Search for the cell housing the specified text and yield its [x, y] center coordinate. 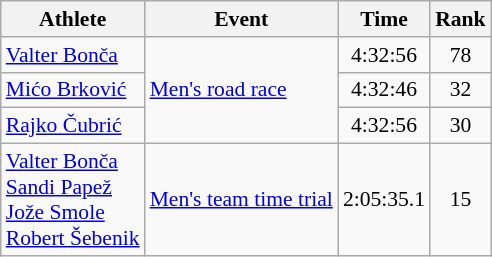
Rank [460, 19]
32 [460, 90]
Rajko Čubrić [73, 126]
2:05:35.1 [384, 200]
Valter Bonča [73, 55]
15 [460, 200]
Time [384, 19]
30 [460, 126]
Mićo Brković [73, 90]
Men's team time trial [242, 200]
78 [460, 55]
Event [242, 19]
Men's road race [242, 90]
Valter BončaSandi PapežJože SmoleRobert Šebenik [73, 200]
Athlete [73, 19]
4:32:46 [384, 90]
